Output the (x, y) coordinate of the center of the cell containing the given text.  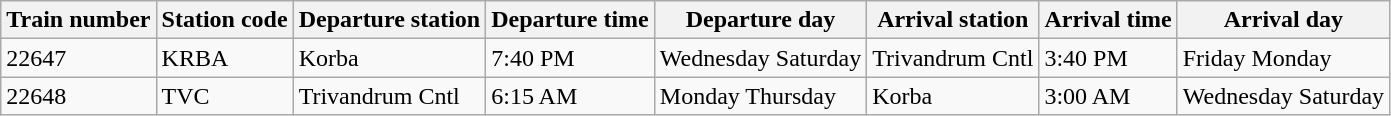
TVC (224, 96)
Arrival day (1283, 20)
6:15 AM (570, 96)
KRBA (224, 58)
3:40 PM (1108, 58)
3:00 AM (1108, 96)
Arrival time (1108, 20)
Departure day (760, 20)
7:40 PM (570, 58)
Friday Monday (1283, 58)
Departure station (390, 20)
22647 (78, 58)
Monday Thursday (760, 96)
Station code (224, 20)
Arrival station (953, 20)
Departure time (570, 20)
22648 (78, 96)
Train number (78, 20)
